Detect which cell encompasses the target text, then output its [X, Y] center coordinate. 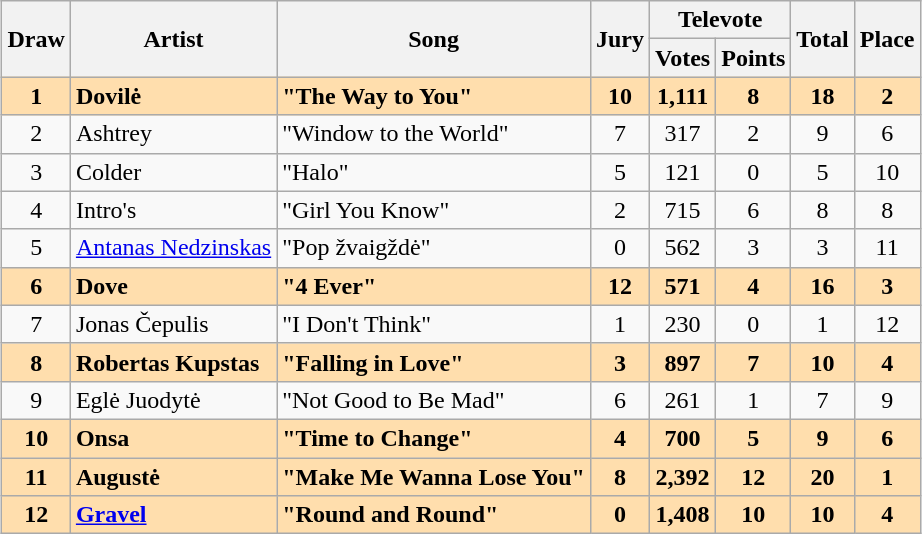
Artist [173, 39]
571 [683, 286]
Place [887, 39]
"Window to the World" [434, 134]
"Falling in Love" [434, 362]
Televote [720, 20]
Jury [620, 39]
Onsa [173, 438]
"Pop žvaigždė" [434, 248]
18 [823, 96]
1,408 [683, 515]
"Halo" [434, 172]
Votes [683, 58]
Dove [173, 286]
Gravel [173, 515]
Eglė Juodytė [173, 400]
"Time to Change" [434, 438]
261 [683, 400]
"Round and Round" [434, 515]
"Girl You Know" [434, 210]
317 [683, 134]
16 [823, 286]
"The Way to You" [434, 96]
230 [683, 324]
121 [683, 172]
Antanas Nedzinskas [173, 248]
"Not Good to Be Mad" [434, 400]
897 [683, 362]
"I Don't Think" [434, 324]
Draw [36, 39]
Total [823, 39]
Dovilė [173, 96]
Ashtrey [173, 134]
2,392 [683, 477]
20 [823, 477]
Colder [173, 172]
Points [754, 58]
"4 Ever" [434, 286]
Jonas Čepulis [173, 324]
"Make Me Wanna Lose You" [434, 477]
Robertas Kupstas [173, 362]
715 [683, 210]
562 [683, 248]
700 [683, 438]
Song [434, 39]
Intro's [173, 210]
Augustė [173, 477]
1,111 [683, 96]
